Search for the cell housing the specified text and yield its (X, Y) center coordinate. 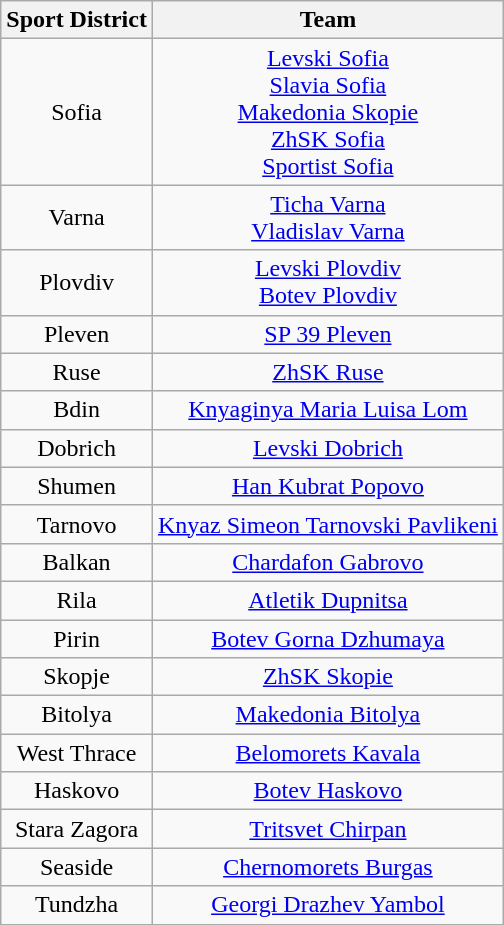
Team (328, 20)
Seaside (77, 867)
Pirin (77, 639)
Stara Zagora (77, 829)
Pleven (77, 334)
SP 39 Pleven (328, 334)
Levski Dobrich (328, 448)
Bdin (77, 410)
Ticha VarnaVladislav Varna (328, 218)
Shumen (77, 486)
Plovdiv (77, 282)
Levski PlovdivBotev Plovdiv (328, 282)
Tarnovo (77, 524)
Sofia (77, 112)
Knyaz Simeon Tarnovski Pavlikeni (328, 524)
Han Kubrat Popovo (328, 486)
ZhSK Skopie (328, 677)
Varna (77, 218)
Makedonia Bitolya (328, 715)
Chardafon Gabrovo (328, 562)
Balkan (77, 562)
Rila (77, 600)
Dobrich (77, 448)
Bitolya (77, 715)
Belomorets Kavala (328, 753)
Georgi Drazhev Yambol (328, 905)
Atletik Dupnitsa (328, 600)
Chernomorets Burgas (328, 867)
Botev Gorna Dzhumaya (328, 639)
Levski SofiaSlavia SofiaMakedonia SkopieZhSK SofiaSportist Sofia (328, 112)
Botev Haskovo (328, 791)
Tundzha (77, 905)
ZhSK Ruse (328, 372)
Skopje (77, 677)
Haskovo (77, 791)
Tritsvet Chirpan (328, 829)
Sport District (77, 20)
Ruse (77, 372)
West Thrace (77, 753)
Knyaginya Maria Luisa Lom (328, 410)
